Capture the cell that displays the provided text and extract its [X, Y] central coordinate. 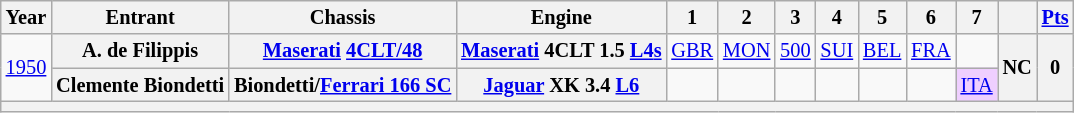
Chassis [342, 17]
NC [1018, 68]
2 [746, 17]
MON [746, 51]
Engine [561, 17]
Maserati 4CLT/48 [342, 51]
3 [795, 17]
GBR [692, 51]
5 [882, 17]
4 [838, 17]
Clemente Biondetti [140, 85]
Entrant [140, 17]
6 [930, 17]
Biondetti/Ferrari 166 SC [342, 85]
Jaguar XK 3.4 L6 [561, 85]
FRA [930, 51]
0 [1056, 68]
7 [977, 17]
Pts [1056, 17]
1950 [26, 68]
ITA [977, 85]
BEL [882, 51]
1 [692, 17]
Year [26, 17]
Maserati 4CLT 1.5 L4s [561, 51]
SUI [838, 51]
A. de Filippis [140, 51]
500 [795, 51]
